Output the [X, Y] coordinate of the center of the cell containing the given text.  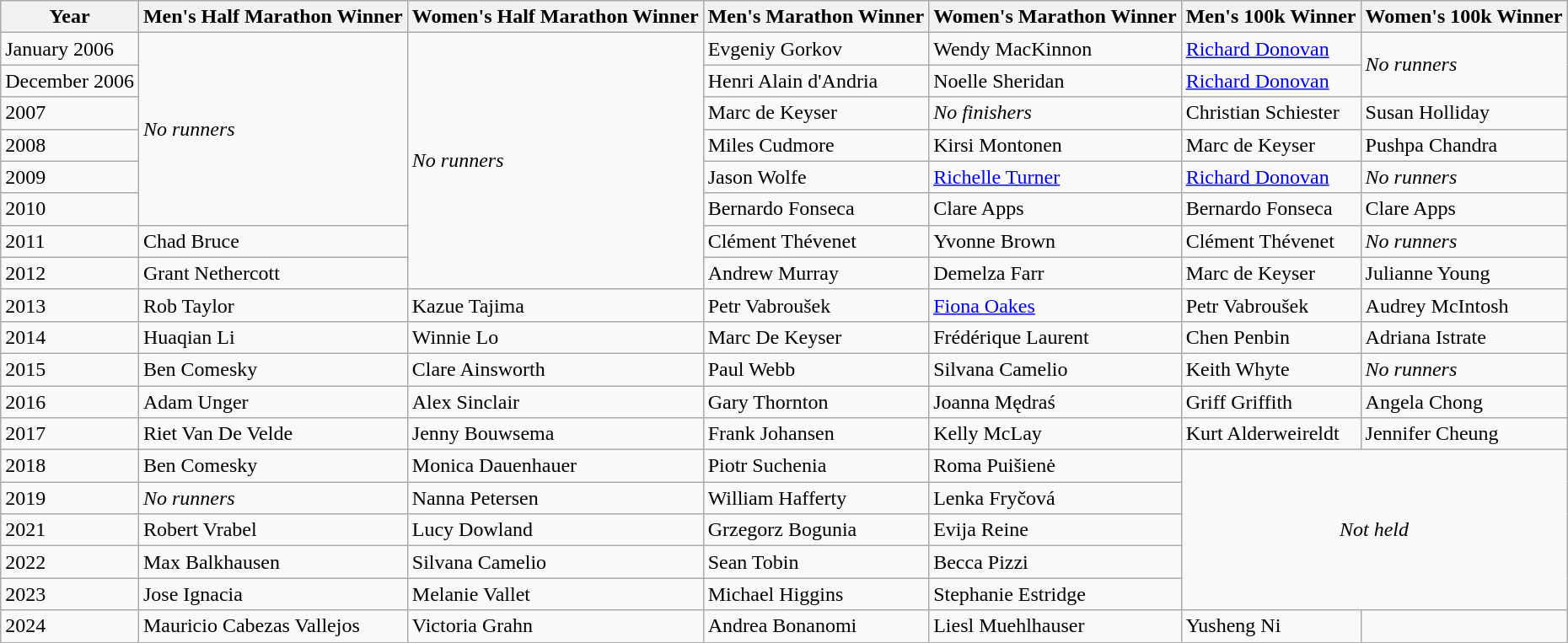
Audrey McIntosh [1463, 305]
2010 [70, 209]
Pushpa Chandra [1463, 145]
Evgeniy Gorkov [816, 49]
2008 [70, 145]
Max Balkhausen [273, 562]
2019 [70, 498]
Christian Schiester [1271, 113]
Frank Johansen [816, 434]
Men's 100k Winner [1271, 17]
Evija Reine [1055, 530]
Women's Half Marathon Winner [555, 17]
Victoria Grahn [555, 626]
Andrea Bonanomi [816, 626]
2015 [70, 369]
2024 [70, 626]
2009 [70, 177]
Lenka Fryčová [1055, 498]
2013 [70, 305]
Jose Ignacia [273, 594]
Keith Whyte [1271, 369]
Frédérique Laurent [1055, 337]
Winnie Lo [555, 337]
Kirsi Montonen [1055, 145]
2012 [70, 273]
Jenny Bouwsema [555, 434]
William Hafferty [816, 498]
Robert Vrabel [273, 530]
Jason Wolfe [816, 177]
Sean Tobin [816, 562]
Chad Bruce [273, 241]
Clare Ainsworth [555, 369]
Gary Thornton [816, 402]
2023 [70, 594]
Fiona Oakes [1055, 305]
Chen Penbin [1271, 337]
Mauricio Cabezas Vallejos [273, 626]
Marc De Keyser [816, 337]
2011 [70, 241]
Michael Higgins [816, 594]
Year [70, 17]
Angela Chong [1463, 402]
Rob Taylor [273, 305]
Kelly McLay [1055, 434]
2017 [70, 434]
Women's Marathon Winner [1055, 17]
Paul Webb [816, 369]
Grzegorz Bogunia [816, 530]
Susan Holliday [1463, 113]
Stephanie Estridge [1055, 594]
2018 [70, 466]
2016 [70, 402]
Melanie Vallet [555, 594]
2022 [70, 562]
2007 [70, 113]
Not held [1374, 530]
Griff Griffith [1271, 402]
Henri Alain d'Andria [816, 81]
Richelle Turner [1055, 177]
Yvonne Brown [1055, 241]
Monica Dauenhauer [555, 466]
Lucy Dowland [555, 530]
Piotr Suchenia [816, 466]
Miles Cudmore [816, 145]
Kurt Alderweireldt [1271, 434]
Yusheng Ni [1271, 626]
Andrew Murray [816, 273]
Adriana Istrate [1463, 337]
Men's Marathon Winner [816, 17]
No finishers [1055, 113]
Alex Sinclair [555, 402]
Adam Unger [273, 402]
Joanna Mędraś [1055, 402]
January 2006 [70, 49]
Demelza Farr [1055, 273]
Jennifer Cheung [1463, 434]
Julianne Young [1463, 273]
Huaqian Li [273, 337]
Noelle Sheridan [1055, 81]
Women's 100k Winner [1463, 17]
2014 [70, 337]
Wendy MacKinnon [1055, 49]
Riet Van De Velde [273, 434]
Nanna Petersen [555, 498]
Kazue Tajima [555, 305]
2021 [70, 530]
Men's Half Marathon Winner [273, 17]
Liesl Muehlhauser [1055, 626]
Grant Nethercott [273, 273]
Becca Pizzi [1055, 562]
December 2006 [70, 81]
Roma Puišienė [1055, 466]
